Return the (x, y) coordinate for the center point of the cell that contains the specified text.  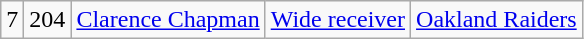
Clarence Chapman (168, 20)
7 (12, 20)
Wide receiver (338, 20)
Oakland Raiders (497, 20)
204 (48, 20)
